Detect which cell encompasses the target text, then output its (X, Y) center coordinate. 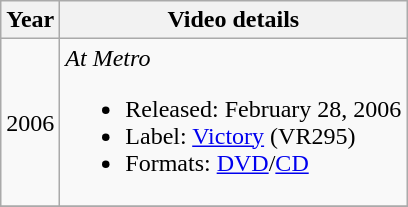
Year (30, 20)
2006 (30, 122)
Video details (234, 20)
At MetroReleased: February 28, 2006Label: Victory (VR295)Formats: DVD/CD (234, 122)
